Pinpoint the cell where the given text exists, returning its (X, Y) midpoint coordinate. 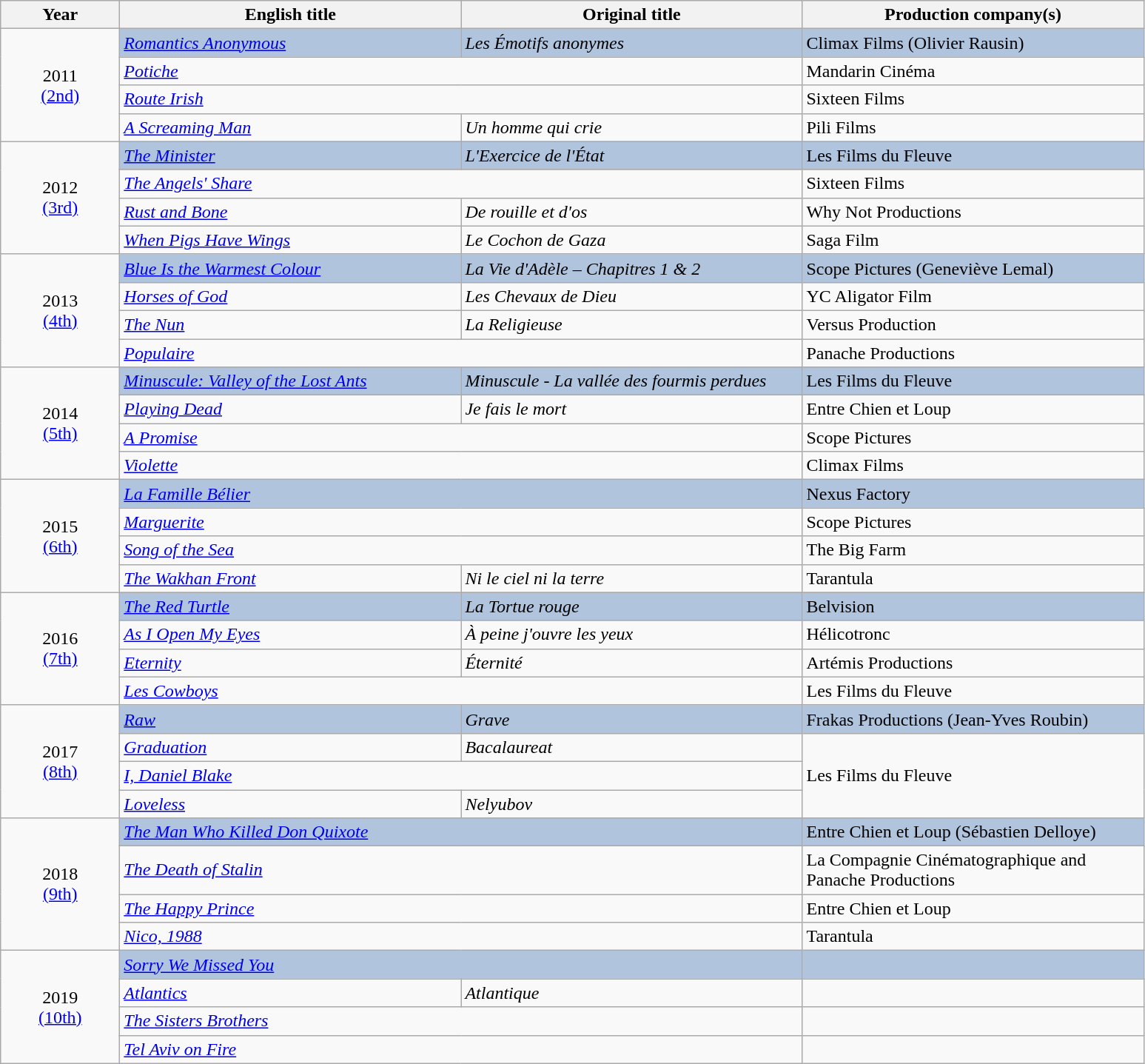
La Vie d'Adèle – Chapitres 1 & 2 (632, 268)
Playing Dead (290, 409)
Belvision (973, 606)
Scope Pictures (Geneviève Lemal) (973, 268)
Eternity (290, 663)
Minuscule: Valley of the Lost Ants (290, 381)
Un homme qui crie (632, 127)
Horses of God (290, 296)
Frakas Productions (Jean-Yves Roubin) (973, 719)
2016(7th) (61, 649)
Nexus Factory (973, 494)
2011(2nd) (61, 85)
The Wakhan Front (290, 578)
À peine j'ouvre les yeux (632, 635)
Les Émotifs anonymes (632, 43)
2018(9th) (61, 884)
Le Cochon de Gaza (632, 240)
La Famille Bélier (461, 494)
A Screaming Man (290, 127)
2019(10th) (61, 1007)
Panache Productions (973, 353)
Production company(s) (973, 15)
Climax Films (973, 466)
The Happy Prince (461, 909)
I, Daniel Blake (461, 775)
Éternité (632, 663)
Why Not Productions (973, 212)
The Minister (290, 155)
Nico, 1988 (461, 937)
Mandarin Cinéma (973, 71)
The Angels' Share (461, 184)
The Death of Stalin (461, 871)
A Promise (461, 438)
2014(5th) (61, 424)
YC Aligator Film (973, 296)
2017(8th) (61, 761)
As I Open My Eyes (290, 635)
Potiche (461, 71)
Versus Production (973, 324)
Romantics Anonymous (290, 43)
Minuscule - La vallée des fourmis perdues (632, 381)
The Big Farm (973, 550)
Les Chevaux de Dieu (632, 296)
La Religieuse (632, 324)
Raw (290, 719)
The Man Who Killed Don Quixote (461, 832)
L'Exercice de l'État (632, 155)
La Compagnie Cinématographique and Panache Productions (973, 871)
Marguerite (461, 522)
Blue Is the Warmest Colour (290, 268)
Pili Films (973, 127)
The Nun (290, 324)
Climax Films (Olivier Rausin) (973, 43)
Route Irish (461, 99)
Populaire (461, 353)
Je fais le mort (632, 409)
Atlantique (632, 993)
La Tortue rouge (632, 606)
De rouille et d'os (632, 212)
Hélicotronc (973, 635)
Atlantics (290, 993)
The Red Turtle (290, 606)
Entre Chien et Loup (Sébastien Delloye) (973, 832)
Graduation (290, 747)
2015(6th) (61, 536)
Rust and Bone (290, 212)
English title (290, 15)
Song of the Sea (461, 550)
Original title (632, 15)
Tel Aviv on Fire (461, 1049)
Bacalaureat (632, 747)
Violette (461, 466)
Artémis Productions (973, 663)
Grave (632, 719)
Loveless (290, 803)
The Sisters Brothers (461, 1021)
Year (61, 15)
Saga Film (973, 240)
Sorry We Missed You (461, 965)
Les Cowboys (461, 691)
Nelyubov (632, 803)
2013(4th) (61, 310)
When Pigs Have Wings (290, 240)
Ni le ciel ni la terre (632, 578)
2012(3rd) (61, 198)
